Find where the given text appears and provide that cell's center as [X, Y] coordinate. 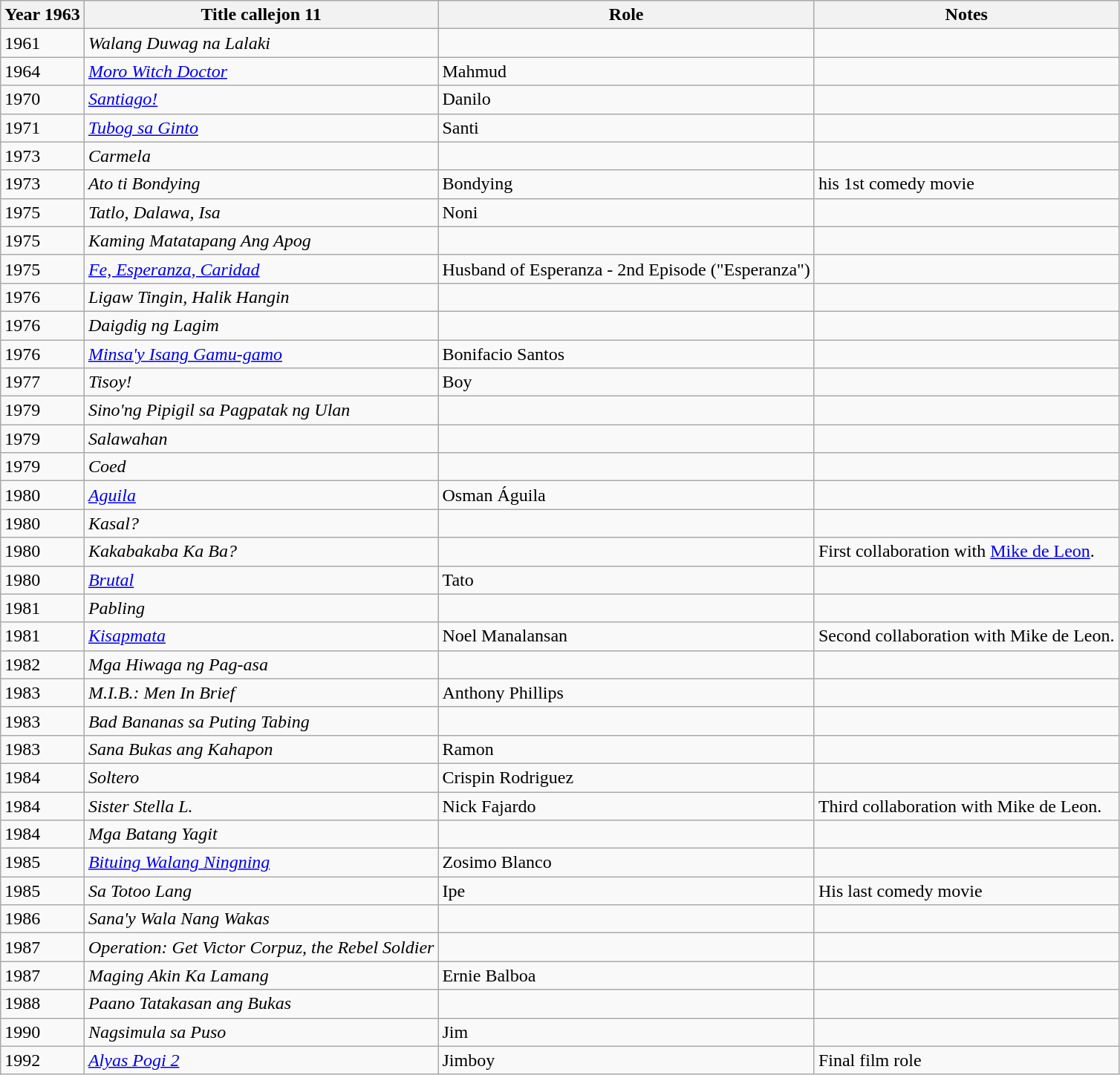
His last comedy movie [966, 891]
1964 [43, 71]
Bonifacio Santos [626, 354]
Sino'ng Pipigil sa Pagpatak ng Ulan [261, 411]
Daigdig ng Lagim [261, 325]
1990 [43, 1032]
Soltero [261, 777]
Noni [626, 212]
Bondying [626, 184]
Salawahan [261, 439]
Nagsimula sa Puso [261, 1032]
Husband of Esperanza - 2nd Episode ("Esperanza") [626, 269]
Final film role [966, 1060]
Nick Fajardo [626, 806]
Coed [261, 467]
Osman Águila [626, 495]
his 1st comedy movie [966, 184]
Carmela [261, 156]
Maging Akin Ka Lamang [261, 976]
Sister Stella L. [261, 806]
Minsa'y Isang Gamu-gamo [261, 354]
Zosimo Blanco [626, 863]
Aguila [261, 495]
Tato [626, 580]
Moro Witch Doctor [261, 71]
Crispin Rodriguez [626, 777]
Santi [626, 128]
Sana'y Wala Nang Wakas [261, 919]
1988 [43, 1004]
Mga Hiwaga ng Pag-asa [261, 664]
Bad Bananas sa Puting Tabing [261, 721]
Walang Duwag na Lalaki [261, 43]
Kaming Matatapang Ang Apog [261, 241]
Tisoy! [261, 382]
Notes [966, 15]
Mahmud [626, 71]
Alyas Pogi 2 [261, 1060]
Ato ti Bondying [261, 184]
Santiago! [261, 99]
1986 [43, 919]
1977 [43, 382]
First collaboration with Mike de Leon. [966, 552]
Jimboy [626, 1060]
Sana Bukas ang Kahapon [261, 749]
Year 1963 [43, 15]
Danilo [626, 99]
Paano Tatakasan ang Bukas [261, 1004]
Brutal [261, 580]
Ipe [626, 891]
Second collaboration with Mike de Leon. [966, 636]
Role [626, 15]
Kakabakaba Ka Ba? [261, 552]
Mga Batang Yagit [261, 834]
Kisapmata [261, 636]
1970 [43, 99]
Title callejon 11 [261, 15]
Kasal? [261, 523]
1982 [43, 664]
Ernie Balboa [626, 976]
1992 [43, 1060]
Anthony Phillips [626, 693]
Sa Totoo Lang [261, 891]
Tubog sa Ginto [261, 128]
1971 [43, 128]
Third collaboration with Mike de Leon. [966, 806]
Pabling [261, 608]
Jim [626, 1032]
Ramon [626, 749]
Boy [626, 382]
M.I.B.: Men In Brief [261, 693]
Tatlo, Dalawa, Isa [261, 212]
Ligaw Tingin, Halik Hangin [261, 297]
Fe, Esperanza, Caridad [261, 269]
1961 [43, 43]
Bituing Walang Ningning [261, 863]
Noel Manalansan [626, 636]
Operation: Get Victor Corpuz, the Rebel Soldier [261, 947]
